Identify which cell holds the provided text, then report its [X, Y] central coordinate. 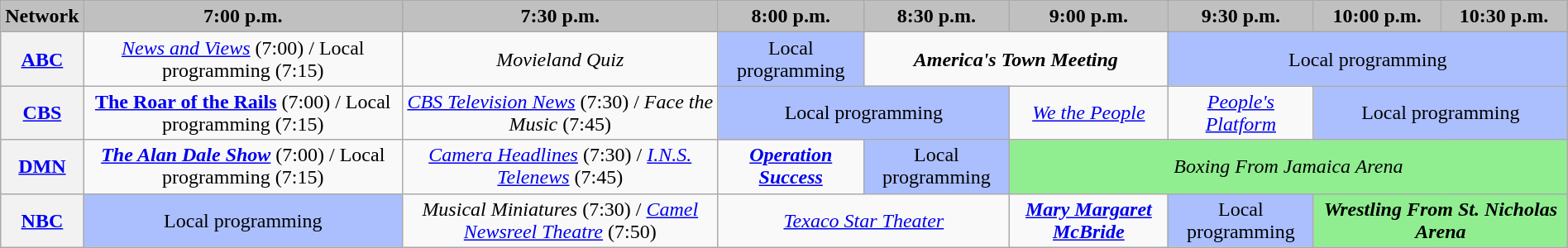
CBS [42, 112]
The Roar of the Rails (7:00) / Local programming (7:15) [243, 112]
7:00 p.m. [243, 17]
We the People [1089, 112]
Network [42, 17]
9:30 p.m. [1241, 17]
10:30 p.m. [1503, 17]
7:30 p.m. [560, 17]
Boxing From Jamaica Arena [1288, 167]
Musical Miniatures (7:30) / Camel Newsreel Theatre (7:50) [560, 220]
Camera Headlines (7:30) / I.N.S. Telenews (7:45) [560, 167]
10:00 p.m. [1376, 17]
DMN [42, 167]
Operation Success [791, 167]
Wrestling From St. Nicholas Arena [1441, 220]
CBS Television News (7:30) / Face the Music (7:45) [560, 112]
News and Views (7:00) / Local programming (7:15) [243, 60]
The Alan Dale Show (7:00) / Local programming (7:15) [243, 167]
8:30 p.m. [936, 17]
ABC [42, 60]
People's Platform [1241, 112]
NBC [42, 220]
Mary Margaret McBride [1089, 220]
America's Town Meeting [1016, 60]
Texaco Star Theater [863, 220]
Movieland Quiz [560, 60]
8:00 p.m. [791, 17]
9:00 p.m. [1089, 17]
